For the text-containing cell, return its midpoint in [X, Y] coordinate format. 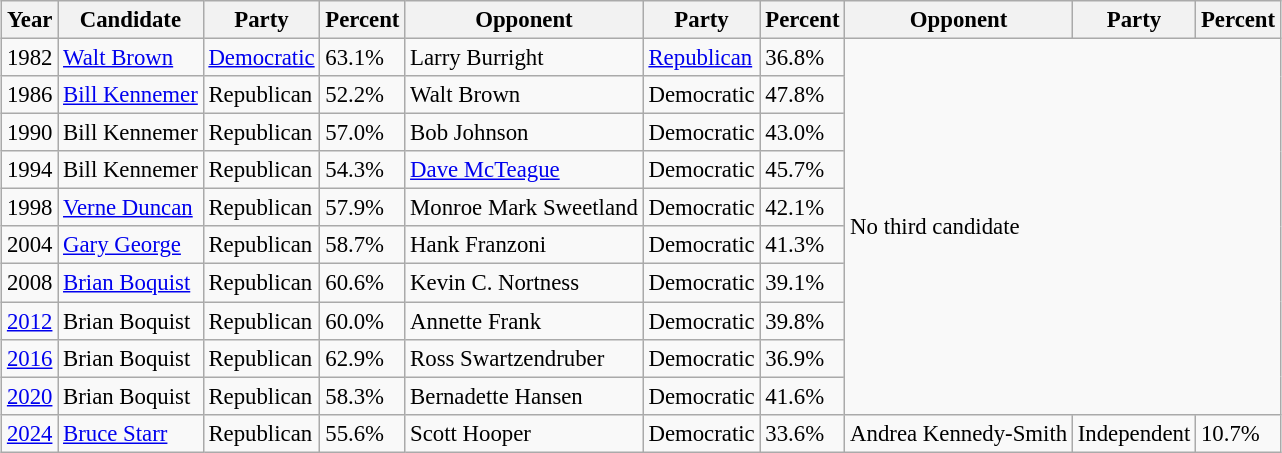
43.0% [802, 133]
Verne Duncan [130, 208]
Candidate [130, 20]
Bernadette Hansen [524, 396]
1990 [30, 133]
1982 [30, 57]
Dave McTeague [524, 170]
Bob Johnson [524, 133]
2024 [30, 433]
Andrea Kennedy-Smith [959, 433]
36.9% [802, 358]
54.3% [362, 170]
2016 [30, 358]
47.8% [802, 95]
60.0% [362, 321]
57.9% [362, 208]
45.7% [802, 170]
42.1% [802, 208]
Monroe Mark Sweetland [524, 208]
Bruce Starr [130, 433]
2020 [30, 396]
62.9% [362, 358]
52.2% [362, 95]
57.0% [362, 133]
1994 [30, 170]
55.6% [362, 433]
2012 [30, 321]
Kevin C. Nortness [524, 283]
39.1% [802, 283]
1986 [30, 95]
Hank Franzoni [524, 245]
41.6% [802, 396]
60.6% [362, 283]
Ross Swartzendruber [524, 358]
63.1% [362, 57]
58.3% [362, 396]
41.3% [802, 245]
No third candidate [1063, 226]
33.6% [802, 433]
Larry Burright [524, 57]
Scott Hooper [524, 433]
58.7% [362, 245]
2004 [30, 245]
39.8% [802, 321]
10.7% [1238, 433]
Gary George [130, 245]
Year [30, 20]
36.8% [802, 57]
1998 [30, 208]
Annette Frank [524, 321]
2008 [30, 283]
Independent [1134, 433]
